Pinpoint the cell where the given text exists, returning its [x, y] midpoint coordinate. 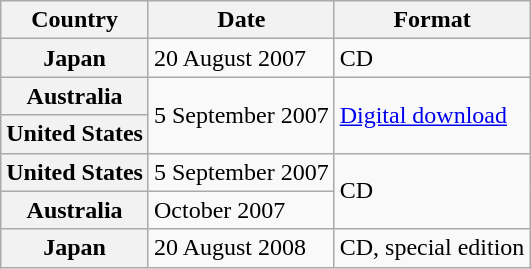
CD, special edition [432, 248]
20 August 2007 [241, 58]
October 2007 [241, 210]
Date [241, 20]
20 August 2008 [241, 248]
Format [432, 20]
Digital download [432, 115]
Country [75, 20]
